For the text-containing cell, return its midpoint in [x, y] coordinate format. 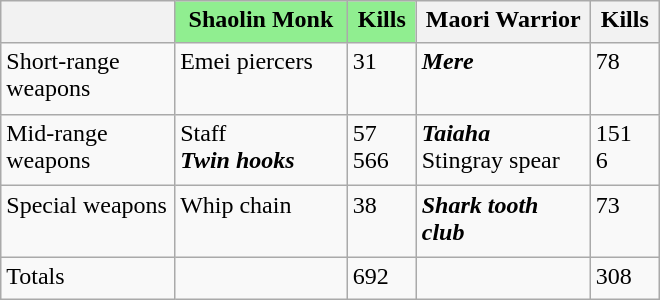
Mid-range weapons [88, 150]
Short-range weapons [88, 79]
Special weapons [88, 222]
Mere [503, 79]
Totals [88, 278]
Maori Warrior [503, 22]
38 [382, 222]
1516 [624, 150]
Whip chain [262, 222]
StaffTwin hooks [262, 150]
692 [382, 278]
Shaolin Monk [262, 22]
78 [624, 79]
Emei piercers [262, 79]
308 [624, 278]
73 [624, 222]
Shark tooth club [503, 222]
31 [382, 79]
57566 [382, 150]
TaiahaStingray spear [503, 150]
